Find where the given text appears and provide that cell's center as (x, y) coordinate. 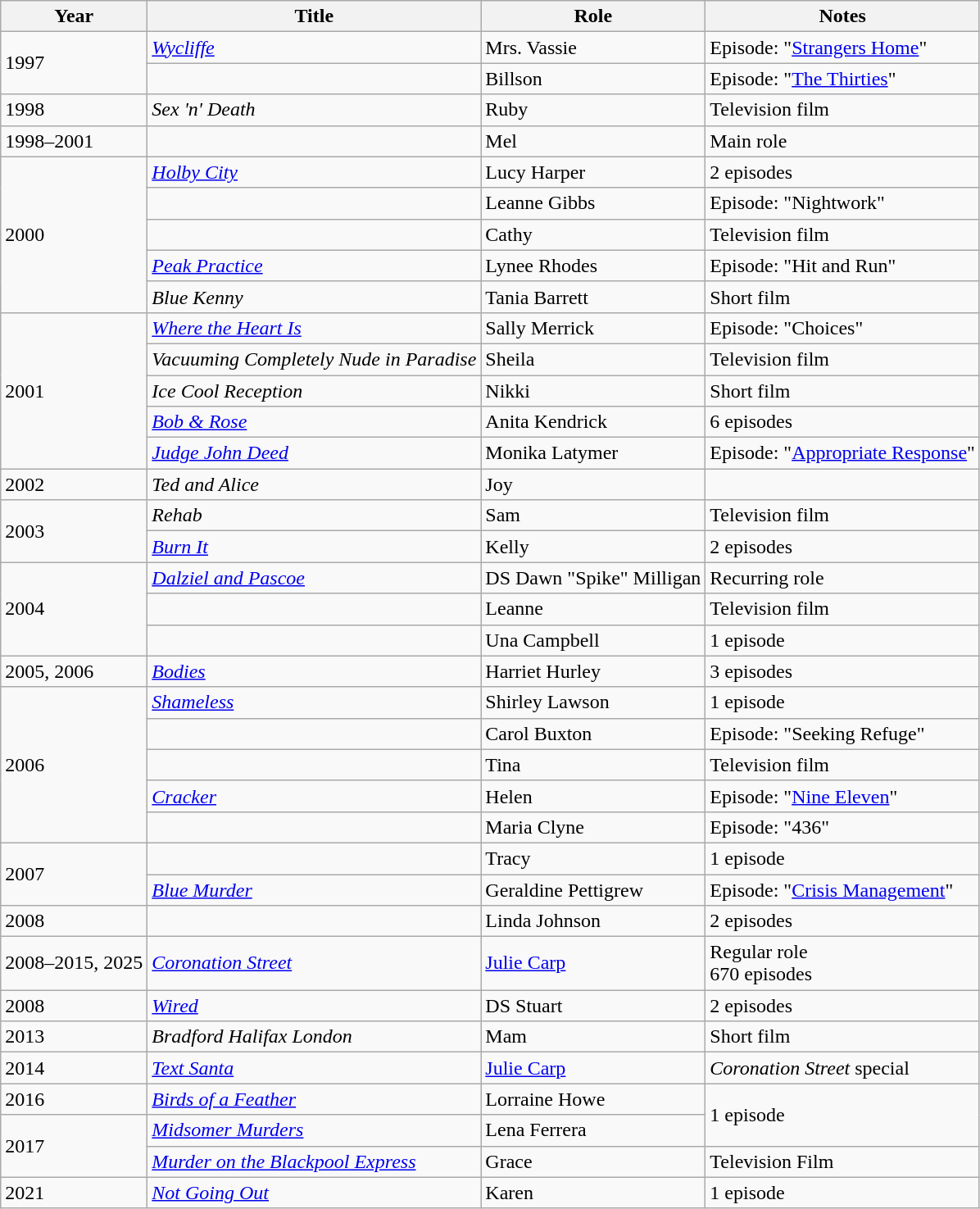
Episode: "Seeking Refuge" (842, 734)
2003 (74, 531)
Holby City (315, 172)
Wycliffe (315, 48)
Tracy (593, 858)
Una Campbell (593, 640)
1997 (74, 63)
Mel (593, 141)
Sheila (593, 359)
2004 (74, 609)
Mam (593, 1037)
2001 (74, 390)
Year (74, 16)
Episode: "Nightwork" (842, 203)
Midsomer Murders (315, 1130)
Leanne (593, 609)
Murder on the Blackpool Express (315, 1161)
Monika Latymer (593, 453)
Billson (593, 79)
Rehab (315, 516)
Not Going Out (315, 1193)
Lucy Harper (593, 172)
2007 (74, 874)
Grace (593, 1161)
Sam (593, 516)
2017 (74, 1146)
Episode: "Choices" (842, 328)
Anita Kendrick (593, 422)
Dalziel and Pascoe (315, 578)
Coronation Street special (842, 1068)
Lena Ferrera (593, 1130)
Recurring role (842, 578)
Title (315, 16)
2002 (74, 484)
Linda Johnson (593, 921)
Blue Kenny (315, 297)
Peak Practice (315, 266)
Burn It (315, 547)
Ice Cool Reception (315, 391)
Text Santa (315, 1068)
Joy (593, 484)
Sex 'n' Death (315, 110)
2005, 2006 (74, 671)
2014 (74, 1068)
Lorraine Howe (593, 1099)
1998 (74, 110)
Main role (842, 141)
Karen (593, 1193)
Sally Merrick (593, 328)
DS Stuart (593, 1006)
Nikki (593, 391)
Ruby (593, 110)
Mrs. Vassie (593, 48)
3 episodes (842, 671)
Harriet Hurley (593, 671)
2016 (74, 1099)
Cathy (593, 234)
2013 (74, 1037)
Episode: "Appropriate Response" (842, 453)
Episode: "Strangers Home" (842, 48)
Notes (842, 16)
Where the Heart Is (315, 328)
2006 (74, 765)
Helen (593, 796)
Ted and Alice (315, 484)
Birds of a Feather (315, 1099)
2008–2015, 2025 (74, 964)
Shirley Lawson (593, 702)
Vacuuming Completely Nude in Paradise (315, 359)
Lynee Rhodes (593, 266)
Cracker (315, 796)
Episode: "Crisis Management" (842, 889)
Regular role 670 episodes (842, 964)
Episode: "The Thirties" (842, 79)
Bodies (315, 671)
2021 (74, 1193)
Kelly (593, 547)
Leanne Gibbs (593, 203)
Episode: "436" (842, 827)
DS Dawn "Spike" Milligan (593, 578)
Tina (593, 765)
Coronation Street (315, 964)
2000 (74, 234)
Bob & Rose (315, 422)
Wired (315, 1006)
Tania Barrett (593, 297)
Episode: "Nine Eleven" (842, 796)
Blue Murder (315, 889)
Carol Buxton (593, 734)
Maria Clyne (593, 827)
Geraldine Pettigrew (593, 889)
Shameless (315, 702)
6 episodes (842, 422)
Judge John Deed (315, 453)
1998–2001 (74, 141)
Episode: "Hit and Run" (842, 266)
Bradford Halifax London (315, 1037)
Role (593, 16)
Television Film (842, 1161)
